Return [X, Y] of the center of cell containing provided text 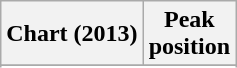
Peakposition [189, 34]
Chart (2013) [72, 34]
